Capture the cell that displays the provided text and extract its (x, y) central coordinate. 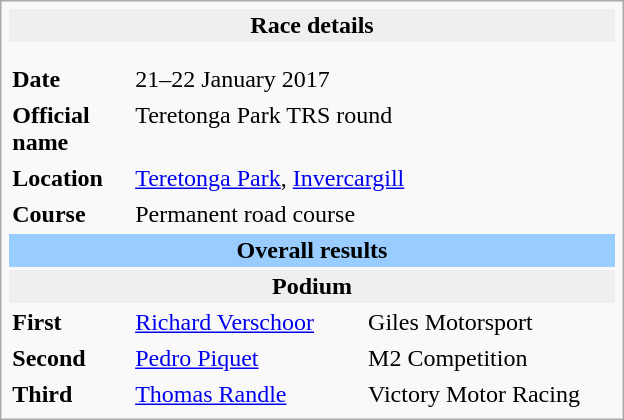
Overall results (312, 250)
Teretonga Park, Invercargill (374, 178)
Official name (69, 129)
Course (69, 214)
Location (69, 178)
Richard Verschoor (247, 322)
Third (69, 394)
Thomas Randle (247, 394)
Date (69, 80)
Podium (312, 286)
21–22 January 2017 (247, 80)
Giles Motorsport (490, 322)
Pedro Piquet (247, 358)
Teretonga Park TRS round (374, 129)
First (69, 322)
M2 Competition (490, 358)
Permanent road course (374, 214)
Second (69, 358)
Race details (312, 26)
Victory Motor Racing (490, 394)
